Find where the given text appears and provide that cell's center as (X, Y) coordinate. 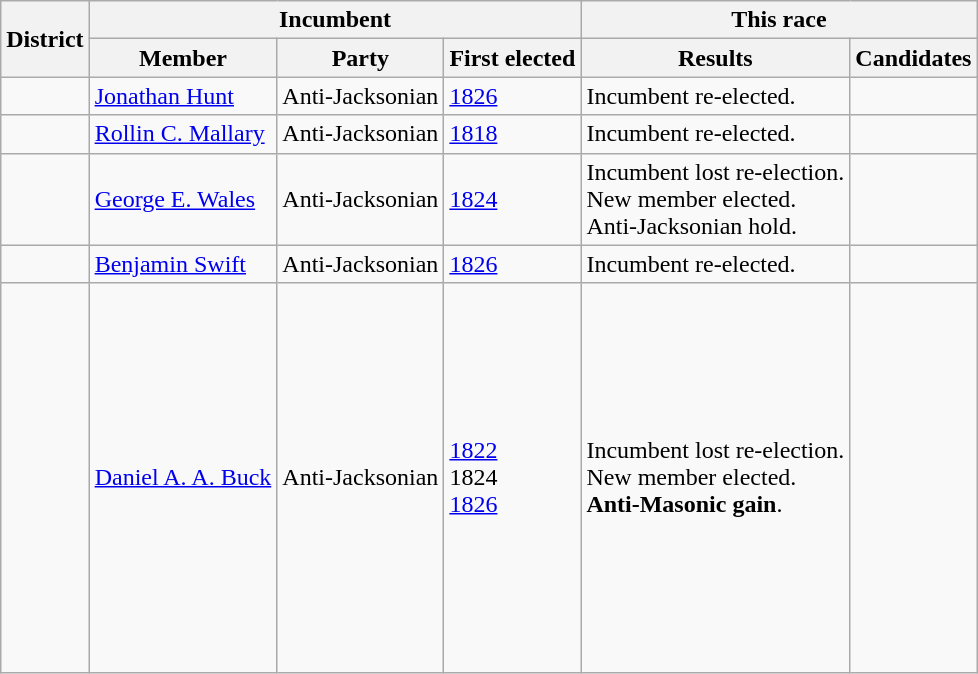
This race (779, 20)
Party (360, 58)
Daniel A. A. Buck (183, 478)
Rollin C. Mallary (183, 134)
George E. Wales (183, 199)
Candidates (914, 58)
18221824 1826 (512, 478)
District (45, 39)
Jonathan Hunt (183, 96)
Results (716, 58)
Benjamin Swift (183, 264)
First elected (512, 58)
Incumbent (335, 20)
1824 (512, 199)
Member (183, 58)
Incumbent lost re-election.New member elected.Anti-Jacksonian hold. (716, 199)
1818 (512, 134)
Incumbent lost re-election.New member elected.Anti-Masonic gain. (716, 478)
